Scan for the cell matching the given text and deliver its [X, Y] coordinate at center. 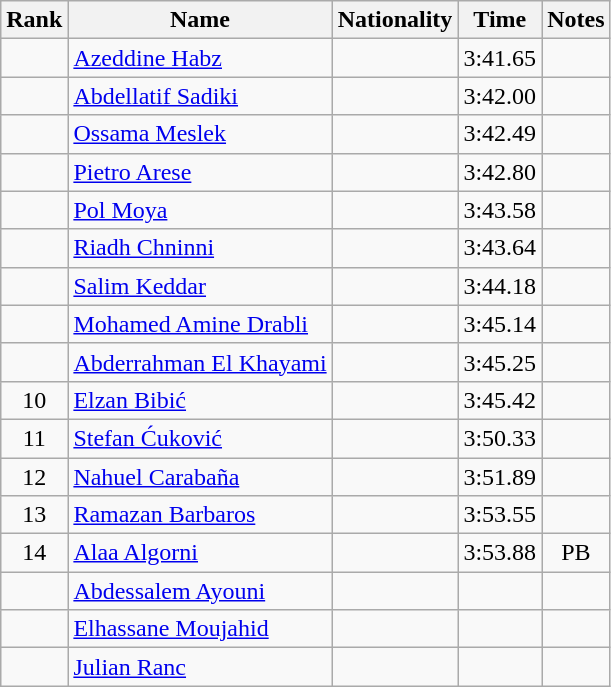
3:42.80 [500, 172]
13 [34, 515]
14 [34, 553]
Pietro Arese [200, 172]
Notes [576, 20]
Elhassane Moujahid [200, 629]
3:43.64 [500, 248]
3:53.88 [500, 553]
3:51.89 [500, 477]
Name [200, 20]
Time [500, 20]
Abderrahman El Khayami [200, 362]
Salim Keddar [200, 286]
12 [34, 477]
Nationality [395, 20]
Alaa Algorni [200, 553]
Nahuel Carabaña [200, 477]
Julian Ranc [200, 667]
Ramazan Barbaros [200, 515]
3:42.49 [500, 134]
Ossama Meslek [200, 134]
Stefan Ćuković [200, 438]
3:45.42 [500, 400]
PB [576, 553]
3:45.14 [500, 324]
3:42.00 [500, 96]
3:53.55 [500, 515]
Azeddine Habz [200, 58]
10 [34, 400]
Abdellatif Sadiki [200, 96]
3:44.18 [500, 286]
Mohamed Amine Drabli [200, 324]
3:50.33 [500, 438]
3:45.25 [500, 362]
11 [34, 438]
3:43.58 [500, 210]
3:41.65 [500, 58]
Elzan Bibić [200, 400]
Rank [34, 20]
Riadh Chninni [200, 248]
Abdessalem Ayouni [200, 591]
Pol Moya [200, 210]
